Determine the [x, y] coordinate at the center of the cell enclosing the given text.  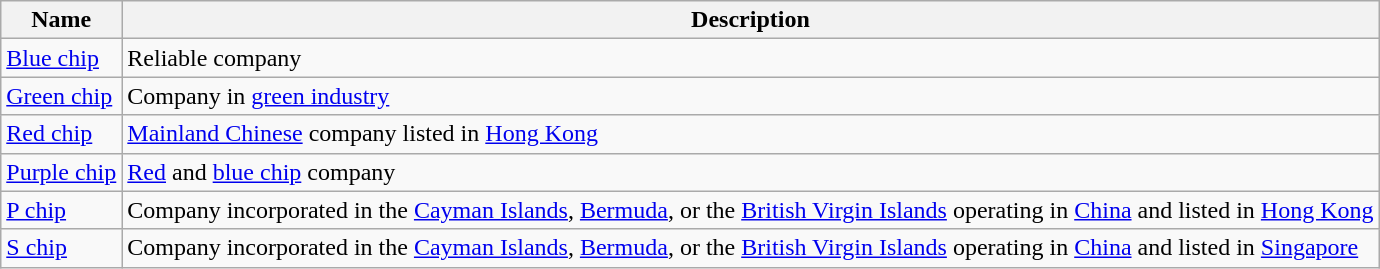
Reliable company [750, 58]
Red and blue chip company [750, 172]
Company in green industry [750, 96]
Description [750, 20]
Red chip [62, 134]
Company incorporated in the Cayman Islands, Bermuda, or the British Virgin Islands operating in China and listed in Singapore [750, 248]
Blue chip [62, 58]
S chip [62, 248]
Purple chip [62, 172]
Company incorporated in the Cayman Islands, Bermuda, or the British Virgin Islands operating in China and listed in Hong Kong [750, 210]
Mainland Chinese company listed in Hong Kong [750, 134]
P chip [62, 210]
Name [62, 20]
Green chip [62, 96]
